Scan for the cell matching the given text and deliver its (x, y) coordinate at center. 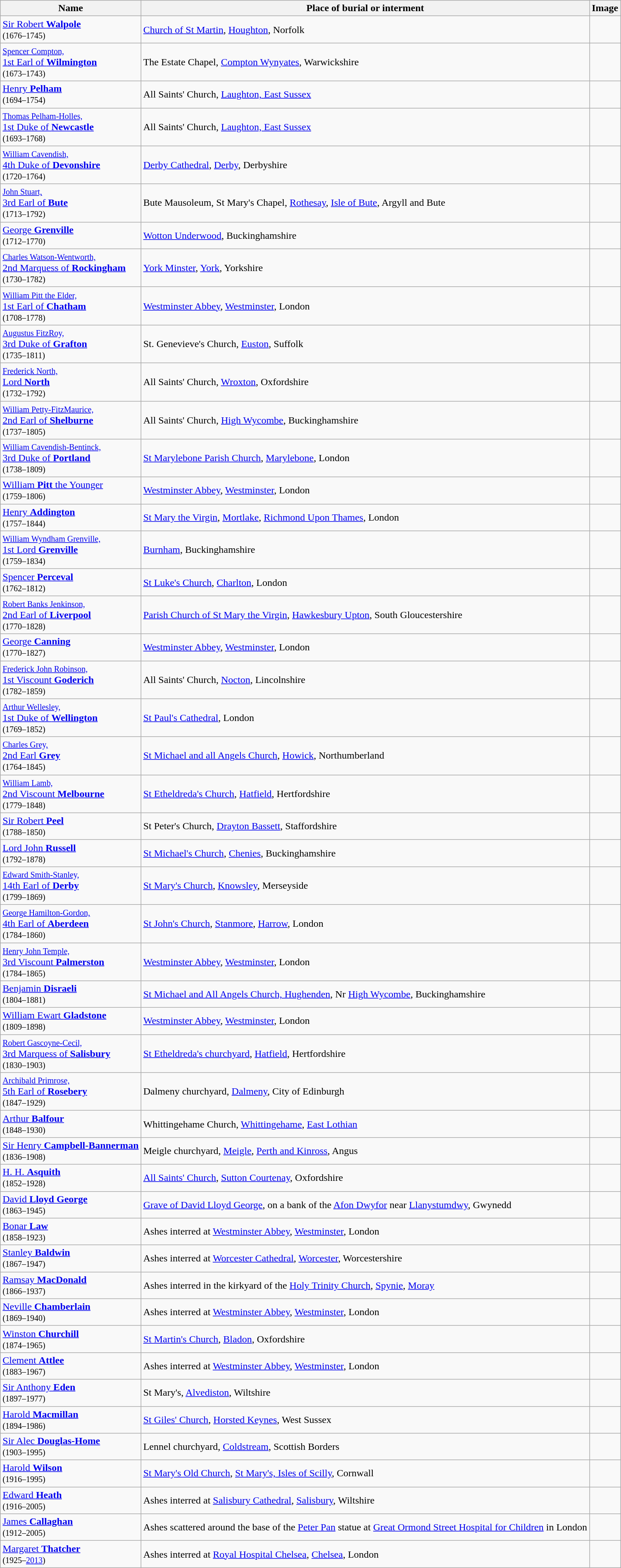
All Saints' Church, High Wycombe, Buckinghamshire (365, 420)
Dalmeny churchyard, Dalmeny, City of Edinburgh (365, 1092)
St Michael and all Angels Church, Howick, Northumberland (365, 756)
Place of burial or interment (365, 8)
Bute Mausoleum, St Mary's Chapel, Rothesay, Isle of Bute, Argyll and Bute (365, 203)
St Giles' Church, Horsted Keynes, West Sussex (365, 1420)
Sir Robert Peel(1788–1850) (71, 826)
William Wyndham Grenville,1st Lord Grenville(1759–1834) (71, 550)
St Mary's Church, Knowsley, Merseyside (365, 885)
Margaret Thatcher(1925–2013) (71, 1554)
Grave of David Lloyd George, on a bank of the Afon Dwyfor near Llanystumdwy, Gwynedd (365, 1205)
St Mary the Virgin, Mortlake, Richmond Upon Thames, London (365, 517)
Stanley Baldwin(1867–1947) (71, 1259)
Henry Addington(1757–1844) (71, 517)
St Mary's Old Church, St Mary's, Isles of Scilly, Cornwall (365, 1473)
William Pitt the Younger(1759–1806) (71, 491)
William Pitt the Elder,1st Earl of Chatham(1708–1778) (71, 306)
Henry Pelham(1694–1754) (71, 94)
Robert Gascoyne-Cecil,3rd Marquess of Salisbury(1830–1903) (71, 1054)
Sir Alec Douglas-Home(1903–1995) (71, 1447)
Neville Chamberlain(1869–1940) (71, 1312)
The Estate Chapel, Compton Wynyates, Warwickshire (365, 62)
Arthur Balfour(1848–1930) (71, 1124)
Church of St Martin, Houghton, Norfolk (365, 30)
H. H. Asquith(1852–1928) (71, 1178)
James Callaghan(1912–2005) (71, 1527)
Charles Grey,2nd Earl Grey(1764–1845) (71, 756)
St Luke's Church, Charlton, London (365, 583)
Frederick North,Lord North(1732–1792) (71, 382)
Ashes interred at Worcester Cathedral, Worcester, Worcestershire (365, 1259)
St Etheldreda's churchyard, Hatfield, Hertfordshire (365, 1054)
Ashes interred at Royal Hospital Chelsea, Chelsea, London (365, 1554)
York Minster, York, Yorkshire (365, 268)
Winston Churchill(1874–1965) (71, 1339)
George Grenville(1712–1770) (71, 236)
Ashes interred in the kirkyard of the Holy Trinity Church, Spynie, Moray (365, 1285)
Spencer Perceval(1762–1812) (71, 583)
All Saints' Church, Sutton Courtenay, Oxfordshire (365, 1178)
Name (71, 8)
Ashes scattered around the base of the Peter Pan statue at Great Ormond Street Hospital for Children in London (365, 1527)
St Michael and All Angels Church, Hughenden, Nr High Wycombe, Buckinghamshire (365, 994)
Lord John Russell(1792–1878) (71, 853)
Frederick John Robinson,1st Viscount Goderich(1782–1859) (71, 680)
Benjamin Disraeli(1804–1881) (71, 994)
William Petty-FitzMaurice,2nd Earl of Shelburne(1737–1805) (71, 420)
Burnham, Buckinghamshire (365, 550)
Meigle churchyard, Meigle, Perth and Kinross, Angus (365, 1151)
Ashes interred at Salisbury Cathedral, Salisbury, Wiltshire (365, 1501)
All Saints' Church, Wroxton, Oxfordshire (365, 382)
Harold Wilson(1916–1995) (71, 1473)
Spencer Compton,1st Earl of Wilmington(1673–1743) (71, 62)
Image (605, 8)
Sir Henry Campbell-Bannerman(1836–1908) (71, 1151)
Thomas Pelham-Holles,1st Duke of Newcastle(1693–1768) (71, 127)
Sir Robert Walpole(1676–1745) (71, 30)
Augustus FitzRoy,3rd Duke of Grafton(1735–1811) (71, 344)
Sir Anthony Eden(1897–1977) (71, 1392)
William Lamb,2nd Viscount Melbourne(1779–1848) (71, 794)
William Cavendish,4th Duke of Devonshire(1720–1764) (71, 165)
Whittingehame Church, Whittingehame, East Lothian (365, 1124)
Wotton Underwood, Buckinghamshire (365, 236)
St Mary's, Alvediston, Wiltshire (365, 1392)
Harold Macmillan(1894–1986) (71, 1420)
St. Genevieve's Church, Euston, Suffolk (365, 344)
Clement Attlee(1883–1967) (71, 1366)
Edward Smith-Stanley,14th Earl of Derby(1799–1869) (71, 885)
St Martin's Church, Bladon, Oxfordshire (365, 1339)
Arthur Wellesley,1st Duke of Wellington(1769–1852) (71, 718)
St Etheldreda's Church, Hatfield, Hertfordshire (365, 794)
Lennel churchyard, Coldstream, Scottish Borders (365, 1447)
Parish Church of St Mary the Virgin, Hawkesbury Upton, South Gloucestershire (365, 615)
St Peter's Church, Drayton Bassett, Staffordshire (365, 826)
St John's Church, Stanmore, Harrow, London (365, 923)
William Ewart Gladstone(1809–1898) (71, 1021)
Archibald Primrose,5th Earl of Rosebery(1847–1929) (71, 1092)
Robert Banks Jenkinson,2nd Earl of Liverpool(1770–1828) (71, 615)
Ramsay MacDonald(1866–1937) (71, 1285)
David Lloyd George(1863–1945) (71, 1205)
St Paul's Cathedral, London (365, 718)
John Stuart,3rd Earl of Bute(1713–1792) (71, 203)
Bonar Law(1858–1923) (71, 1231)
George Hamilton-Gordon,4th Earl of Aberdeen(1784–1860) (71, 923)
St Marylebone Parish Church, Marylebone, London (365, 458)
Edward Heath(1916–2005) (71, 1501)
William Cavendish-Bentinck,3rd Duke of Portland(1738–1809) (71, 458)
St Michael's Church, Chenies, Buckinghamshire (365, 853)
Derby Cathedral, Derby, Derbyshire (365, 165)
Charles Watson-Wentworth,2nd Marquess of Rockingham(1730–1782) (71, 268)
Henry John Temple,3rd Viscount Palmerston(1784–1865) (71, 962)
George Canning(1770–1827) (71, 647)
All Saints' Church, Nocton, Lincolnshire (365, 680)
